For the text-containing cell, return its midpoint in (x, y) coordinate format. 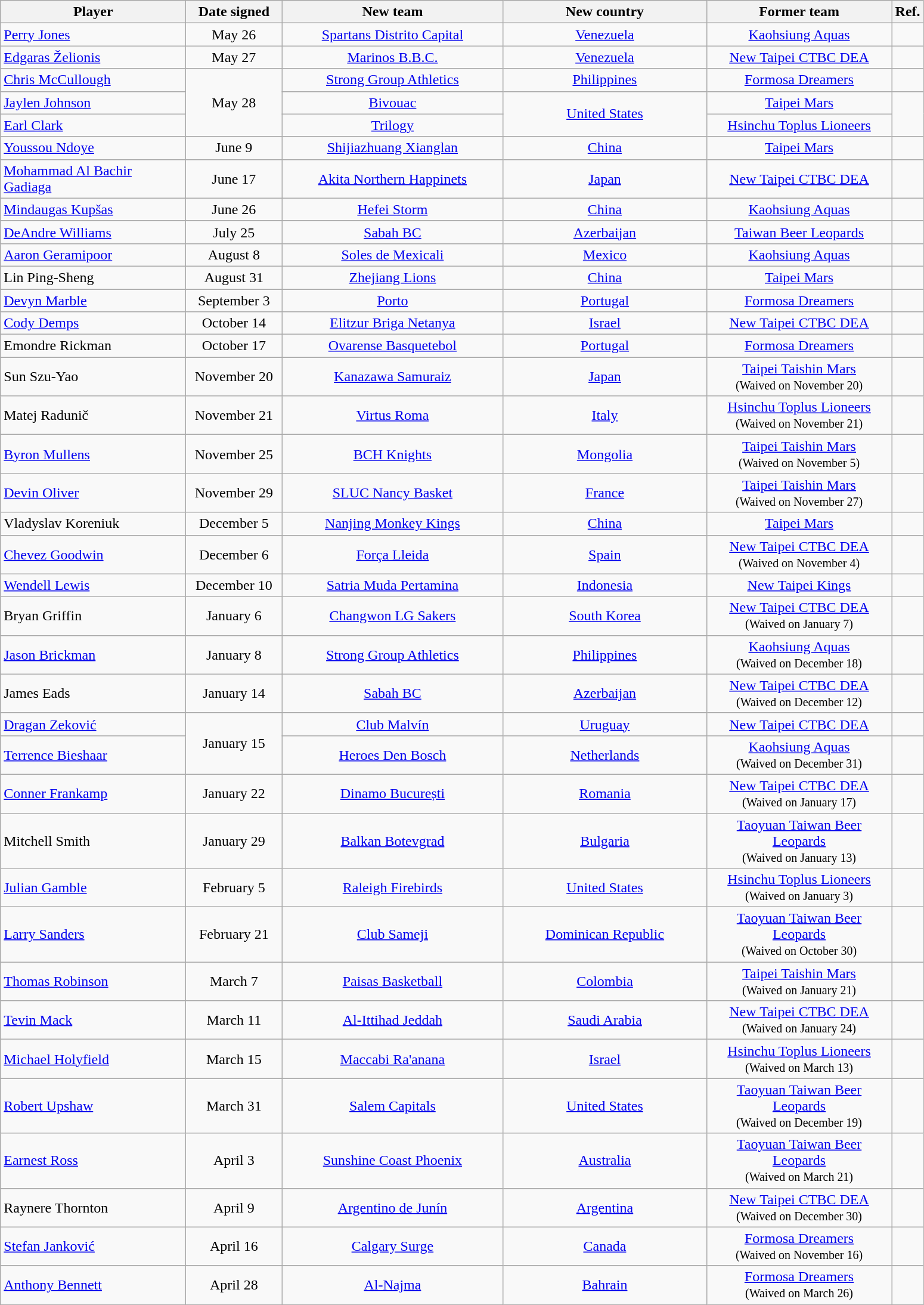
Chris McCullough (93, 80)
Michael Holyfield (93, 1059)
Mindaugas Kupšas (93, 209)
Larry Sanders (93, 935)
Vladyslav Koreniuk (93, 524)
New Taipei CTBC DEA(Waived on December 30) (799, 1207)
New Taipei CTBC DEA(Waived on December 12) (799, 693)
Aaron Geramipoor (93, 255)
December 6 (234, 555)
Taoyuan Taiwan Beer Leopards(Waived on December 19) (799, 1106)
Perry Jones (93, 35)
April 9 (234, 1207)
Salem Capitals (392, 1106)
New Taipei CTBC DEA(Waived on January 17) (799, 793)
August 8 (234, 255)
Taipei Taishin Mars(Waived on November 27) (799, 493)
Dominican Republic (604, 935)
Hsinchu Toplus Lioneers(Waived on January 3) (799, 887)
Conner Frankamp (93, 793)
Argentino de Junín (392, 1207)
Mohammad Al Bachir Gadiaga (93, 179)
January 22 (234, 793)
Julian Gamble (93, 887)
Calgary Surge (392, 1247)
Ref. (907, 12)
September 3 (234, 300)
November 25 (234, 454)
Cody Demps (93, 323)
June 9 (234, 148)
December 5 (234, 524)
Youssou Ndoye (93, 148)
Lin Ping-Sheng (93, 277)
Bryan Griffin (93, 616)
January 15 (234, 743)
June 17 (234, 179)
April 28 (234, 1285)
Byron Mullens (93, 454)
Tevin Mack (93, 1020)
January 14 (234, 693)
Devyn Marble (93, 300)
Al-Najma (392, 1285)
November 21 (234, 415)
August 31 (234, 277)
January 6 (234, 616)
Mitchell Smith (93, 841)
Taoyuan Taiwan Beer Leopards(Waived on October 30) (799, 935)
Kaohsiung Aquas(Waived on December 18) (799, 655)
Saudi Arabia (604, 1020)
January 8 (234, 655)
Changwon LG Sakers (392, 616)
October 17 (234, 346)
Spain (604, 555)
Bahrain (604, 1285)
May 27 (234, 57)
Elitzur Briga Netanya (392, 323)
Taoyuan Taiwan Beer Leopards(Waived on March 21) (799, 1161)
Colombia (604, 982)
New Taipei CTBC DEA(Waived on November 4) (799, 555)
Paisas Basketball (392, 982)
Date signed (234, 12)
Taipei Taishin Mars(Waived on November 5) (799, 454)
Shijiazhuang Xianglan (392, 148)
Club Sameji (392, 935)
Edgaras Želionis (93, 57)
December 10 (234, 585)
Formosa Dreamers(Waived on March 26) (799, 1285)
March 7 (234, 982)
Chevez Goodwin (93, 555)
Nanjing Monkey Kings (392, 524)
Soles de Mexicali (392, 255)
Trilogy (392, 125)
June 26 (234, 209)
March 15 (234, 1059)
Netherlands (604, 755)
Earl Clark (93, 125)
Indonesia (604, 585)
Robert Upshaw (93, 1106)
Player (93, 12)
Terrence Bieshaar (93, 755)
New team (392, 12)
February 21 (234, 935)
November 20 (234, 377)
Balkan Botevgrad (392, 841)
Spartans Distrito Capital (392, 35)
Porto (392, 300)
November 29 (234, 493)
New Taipei CTBC DEA(Waived on January 24) (799, 1020)
Dragan Zeković (93, 724)
Bivouac (392, 103)
July 25 (234, 232)
Sun Szu-Yao (93, 377)
Formosa Dreamers(Waived on November 16) (799, 1247)
Raynere Thornton (93, 1207)
Canada (604, 1247)
Taipei Taishin Mars(Waived on January 21) (799, 982)
Força Lleida (392, 555)
Stefan Janković (93, 1247)
Hsinchu Toplus Lioneers(Waived on November 21) (799, 415)
Former team (799, 12)
Marinos B.B.C. (392, 57)
May 28 (234, 103)
October 14 (234, 323)
Satria Muda Pertamina (392, 585)
Maccabi Ra'anana (392, 1059)
Club Malvín (392, 724)
Mongolia (604, 454)
February 5 (234, 887)
Devin Oliver (93, 493)
Al-Ittihad Jeddah (392, 1020)
April 16 (234, 1247)
Earnest Ross (93, 1161)
New country (604, 12)
New Taipei Kings (799, 585)
Jason Brickman (93, 655)
Italy (604, 415)
Bulgaria (604, 841)
France (604, 493)
Hsinchu Toplus Lioneers(Waived on March 13) (799, 1059)
Hefei Storm (392, 209)
New Taipei CTBC DEA(Waived on January 7) (799, 616)
March 31 (234, 1106)
Virtus Roma (392, 415)
Anthony Bennett (93, 1285)
April 3 (234, 1161)
BCH Knights (392, 454)
Thomas Robinson (93, 982)
Dinamo București (392, 793)
DeAndre Williams (93, 232)
Mexico (604, 255)
Kaohsiung Aquas(Waived on December 31) (799, 755)
South Korea (604, 616)
SLUC Nancy Basket (392, 493)
Raleigh Firebirds (392, 887)
March 11 (234, 1020)
Ovarense Basquetebol (392, 346)
Romania (604, 793)
Zhejiang Lions (392, 277)
Taiwan Beer Leopards (799, 232)
Kanazawa Samuraiz (392, 377)
Uruguay (604, 724)
Heroes Den Bosch (392, 755)
Matej Radunič (93, 415)
Taoyuan Taiwan Beer Leopards(Waived on January 13) (799, 841)
Emondre Rickman (93, 346)
James Eads (93, 693)
Taipei Taishin Mars(Waived on November 20) (799, 377)
Argentina (604, 1207)
Akita Northern Happinets (392, 179)
Hsinchu Toplus Lioneers (799, 125)
Wendell Lewis (93, 585)
May 26 (234, 35)
Jaylen Johnson (93, 103)
Sunshine Coast Phoenix (392, 1161)
January 29 (234, 841)
Australia (604, 1161)
